Output the [x, y] coordinate of the center of the cell containing the given text.  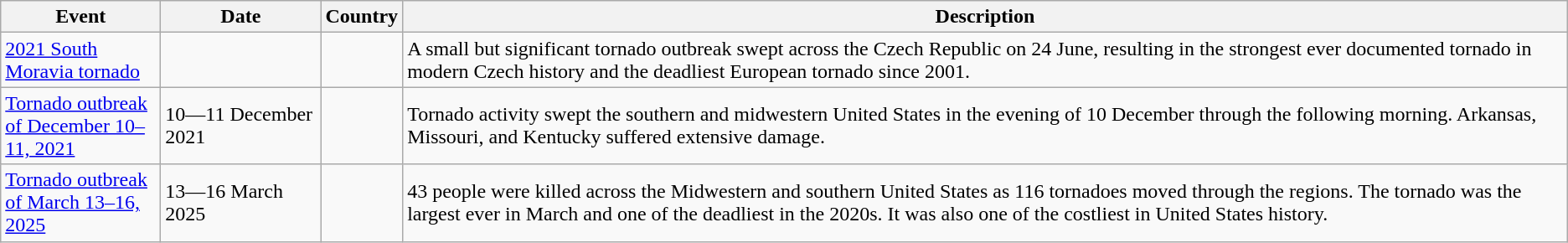
Tornado outbreak of December 10–11, 2021 [80, 126]
Country [362, 17]
Date [241, 17]
Event [80, 17]
Description [985, 17]
2021 South Moravia tornado [80, 60]
13—16 March 2025 [241, 203]
10—11 December 2021 [241, 126]
Tornado outbreak of March 13–16, 2025 [80, 203]
